Find where the given text appears and provide that cell's center as (X, Y) coordinate. 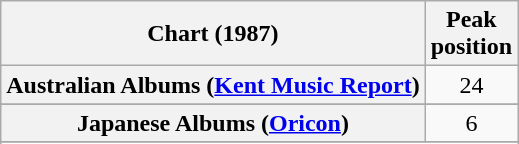
Peakposition (471, 34)
24 (471, 85)
Japanese Albums (Oricon) (213, 123)
6 (471, 123)
Australian Albums (Kent Music Report) (213, 85)
Chart (1987) (213, 34)
